Locate the cell with the specified text and output its (x, y) center coordinate. 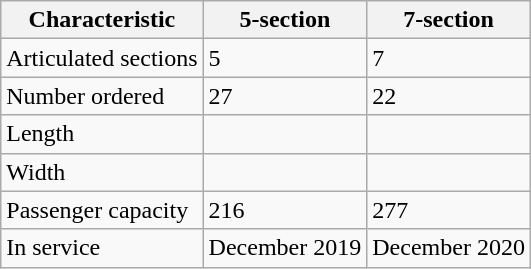
December 2019 (285, 248)
Number ordered (102, 96)
7-section (449, 20)
5-section (285, 20)
In service (102, 248)
Articulated sections (102, 58)
Characteristic (102, 20)
December 2020 (449, 248)
22 (449, 96)
277 (449, 210)
Passenger capacity (102, 210)
7 (449, 58)
27 (285, 96)
Length (102, 134)
Width (102, 172)
5 (285, 58)
216 (285, 210)
